Scan for the cell matching the given text and deliver its [x, y] coordinate at center. 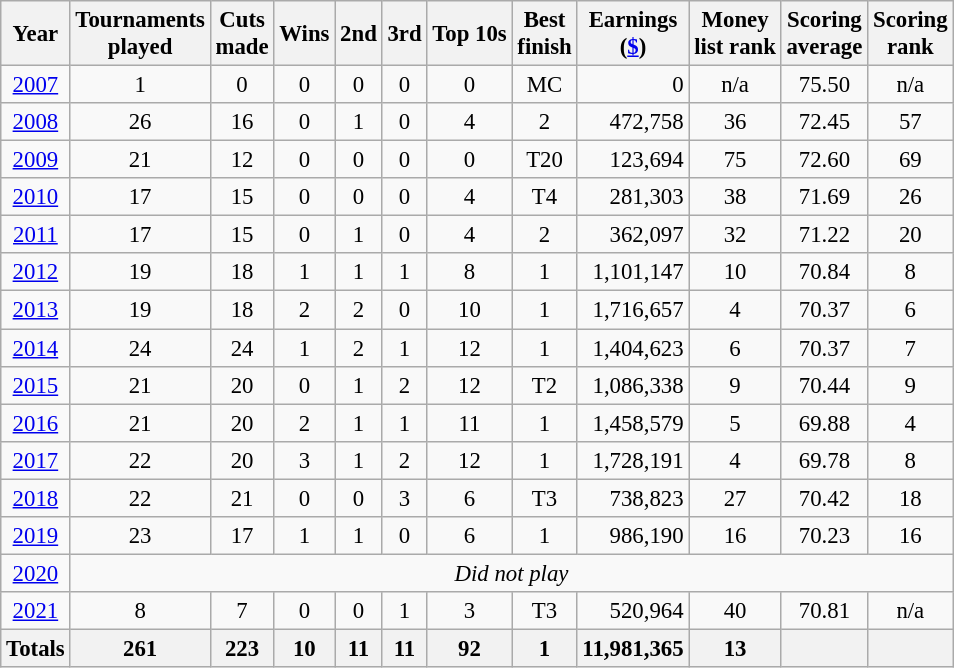
70.81 [824, 611]
2018 [36, 498]
69.78 [824, 460]
36 [735, 122]
Earnings($) [633, 34]
986,190 [633, 536]
Did not play [512, 573]
2010 [36, 197]
2007 [36, 85]
Best finish [544, 34]
Year [36, 34]
72.45 [824, 122]
Scoringrank [910, 34]
T2 [544, 385]
57 [910, 122]
69 [910, 160]
2019 [36, 536]
69.88 [824, 423]
2020 [36, 573]
362,097 [633, 235]
2009 [36, 160]
92 [470, 648]
2nd [358, 34]
13 [735, 648]
261 [140, 648]
75 [735, 160]
472,758 [633, 122]
71.69 [824, 197]
2017 [36, 460]
23 [140, 536]
1,404,623 [633, 348]
2013 [36, 310]
11,981,365 [633, 648]
Wins [304, 34]
1,086,338 [633, 385]
70.23 [824, 536]
5 [735, 423]
40 [735, 611]
2014 [36, 348]
Totals [36, 648]
70.44 [824, 385]
520,964 [633, 611]
MC [544, 85]
2015 [36, 385]
2011 [36, 235]
2016 [36, 423]
T20 [544, 160]
2012 [36, 273]
1,716,657 [633, 310]
1,728,191 [633, 460]
27 [735, 498]
75.50 [824, 85]
3rd [404, 34]
2021 [36, 611]
Cuts made [242, 34]
Money list rank [735, 34]
223 [242, 648]
Top 10s [470, 34]
281,303 [633, 197]
738,823 [633, 498]
38 [735, 197]
70.84 [824, 273]
1,101,147 [633, 273]
Tournaments played [140, 34]
Scoring average [824, 34]
2008 [36, 122]
1,458,579 [633, 423]
71.22 [824, 235]
32 [735, 235]
70.42 [824, 498]
T4 [544, 197]
123,694 [633, 160]
72.60 [824, 160]
